Return the (x, y) coordinate for the center point of the cell that contains the specified text.  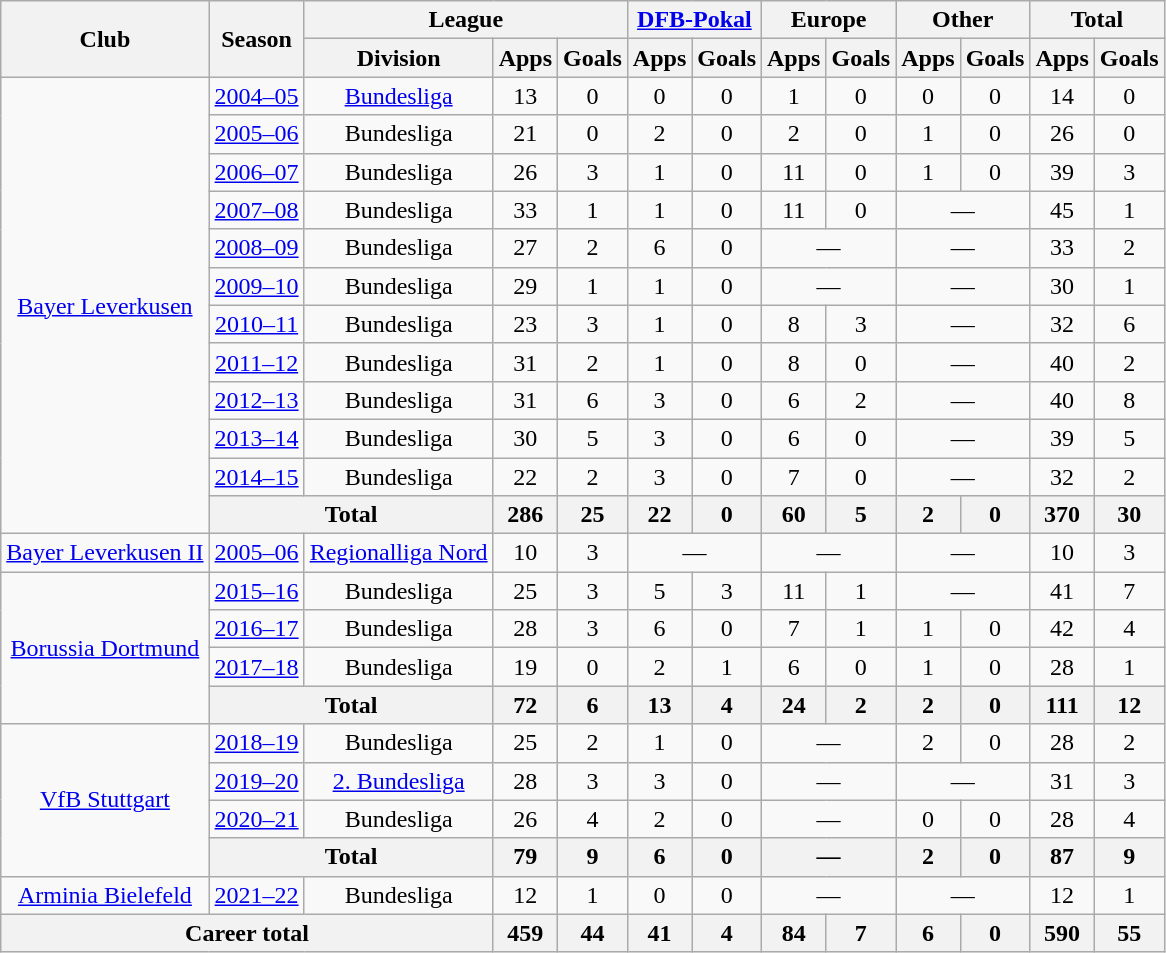
2013–14 (256, 438)
29 (525, 286)
2017–18 (256, 667)
2009–10 (256, 286)
2011–12 (256, 362)
2006–07 (256, 172)
Career total (247, 933)
2. Bundesliga (398, 781)
Borussia Dortmund (105, 648)
2019–20 (256, 781)
42 (1062, 629)
Division (398, 58)
2014–15 (256, 477)
2018–19 (256, 743)
286 (525, 515)
Bayer Leverkusen (105, 306)
2010–11 (256, 324)
23 (525, 324)
2012–13 (256, 400)
DFB-Pokal (694, 20)
84 (794, 933)
370 (1062, 515)
2020–21 (256, 819)
87 (1062, 857)
VfB Stuttgart (105, 800)
19 (525, 667)
27 (525, 248)
60 (794, 515)
21 (525, 134)
590 (1062, 933)
459 (525, 933)
2015–16 (256, 591)
2008–09 (256, 248)
2004–05 (256, 96)
2016–17 (256, 629)
Arminia Bielefeld (105, 895)
Season (256, 39)
League (466, 20)
44 (593, 933)
79 (525, 857)
Other (963, 20)
55 (1129, 933)
2007–08 (256, 210)
24 (794, 705)
Regionalliga Nord (398, 553)
45 (1062, 210)
Bayer Leverkusen II (105, 553)
Club (105, 39)
111 (1062, 705)
Europe (829, 20)
2021–22 (256, 895)
72 (525, 705)
14 (1062, 96)
